Capture the cell that displays the provided text and extract its (x, y) central coordinate. 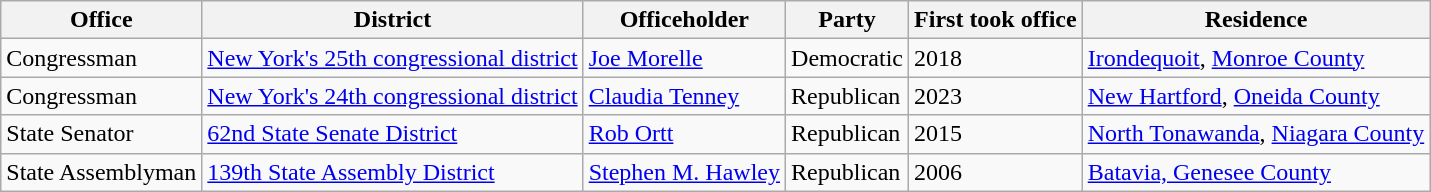
District (392, 20)
Rob Ortt (684, 134)
North Tonawanda, Niagara County (1256, 134)
New York's 24th congressional district (392, 96)
2018 (996, 58)
2006 (996, 172)
Democratic (848, 58)
Residence (1256, 20)
First took office (996, 20)
New York's 25th congressional district (392, 58)
2023 (996, 96)
Batavia, Genesee County (1256, 172)
Claudia Tenney (684, 96)
62nd State Senate District (392, 134)
New Hartford, Oneida County (1256, 96)
Irondequoit, Monroe County (1256, 58)
Office (102, 20)
State Assemblyman (102, 172)
Joe Morelle (684, 58)
Stephen M. Hawley (684, 172)
Officeholder (684, 20)
139th State Assembly District (392, 172)
2015 (996, 134)
Party (848, 20)
State Senator (102, 134)
